Find where the given text appears and provide that cell's center as [X, Y] coordinate. 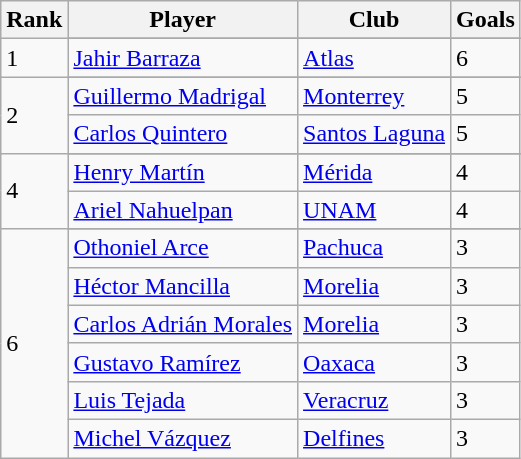
Michel Vázquez [183, 438]
Héctor Mancilla [183, 286]
Guillermo Madrigal [183, 96]
Player [183, 20]
Carlos Adrián Morales [183, 324]
Delfines [374, 438]
Veracruz [374, 400]
Oaxaca [374, 362]
UNAM [374, 210]
Atlas [374, 58]
Rank [34, 20]
Jahir Barraza [183, 58]
Santos Laguna [374, 134]
Luis Tejada [183, 400]
Pachuca [374, 248]
Club [374, 20]
Mérida [374, 172]
Gustavo Ramírez [183, 362]
Carlos Quintero [183, 134]
Henry Martín [183, 172]
2 [34, 115]
Othoniel Arce [183, 248]
Goals [486, 20]
Ariel Nahuelpan [183, 210]
Monterrey [374, 96]
1 [34, 58]
